For the text-containing cell, return its midpoint in [X, Y] coordinate format. 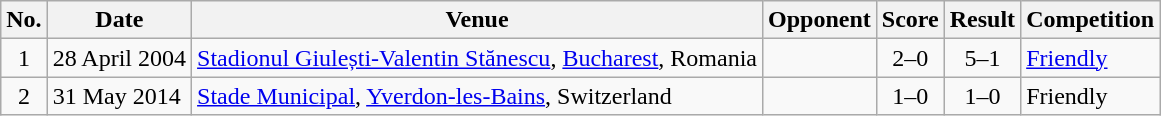
31 May 2014 [119, 96]
Score [910, 20]
2 [24, 96]
Venue [478, 20]
28 April 2004 [119, 58]
Result [982, 20]
1 [24, 58]
No. [24, 20]
2–0 [910, 58]
Competition [1090, 20]
Stade Municipal, Yverdon-les-Bains, Switzerland [478, 96]
5–1 [982, 58]
Date [119, 20]
Stadionul Giulești-Valentin Stănescu, Bucharest, Romania [478, 58]
Opponent [820, 20]
